Identify which cell holds the provided text, then report its [X, Y] central coordinate. 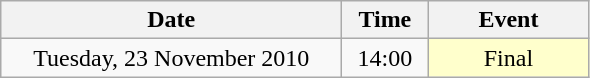
Event [508, 20]
14:00 [385, 58]
Date [172, 20]
Tuesday, 23 November 2010 [172, 58]
Time [385, 20]
Final [508, 58]
